Determine the (x, y) coordinate at the center of the cell enclosing the given text.  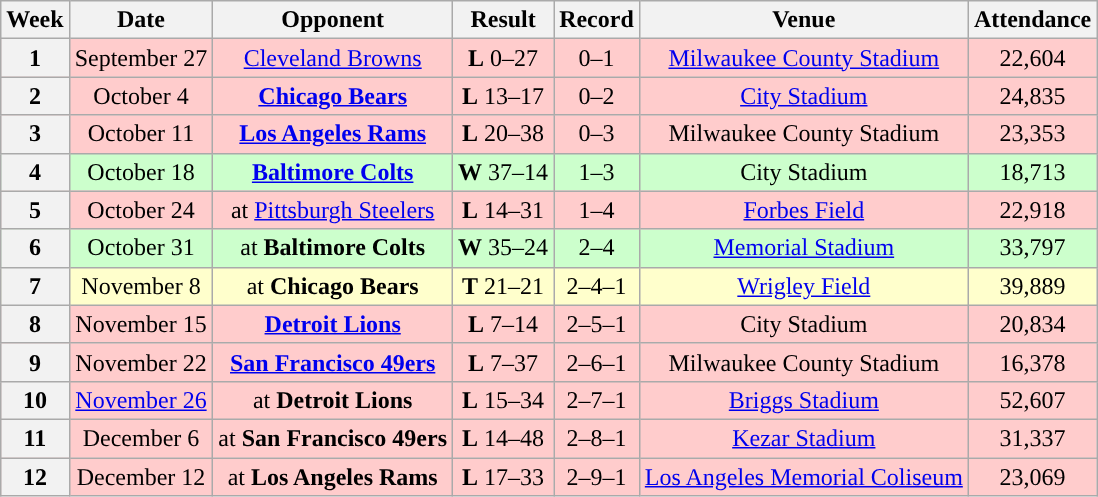
11 (35, 438)
October 18 (141, 172)
2–5–1 (597, 324)
December 6 (141, 438)
Record (597, 20)
at Chicago Bears (333, 286)
Briggs Stadium (804, 400)
San Francisco 49ers (333, 362)
at Pittsburgh Steelers (333, 210)
2–8–1 (597, 438)
10 (35, 400)
at Baltimore Colts (333, 248)
22,918 (1032, 210)
W 35–24 (504, 248)
Result (504, 20)
Wrigley Field (804, 286)
16,378 (1032, 362)
L 7–37 (504, 362)
0–2 (597, 96)
Kezar Stadium (804, 438)
3 (35, 134)
52,607 (1032, 400)
39,889 (1032, 286)
Detroit Lions (333, 324)
2–4–1 (597, 286)
0–3 (597, 134)
2–4 (597, 248)
4 (35, 172)
Forbes Field (804, 210)
5 (35, 210)
L 15–34 (504, 400)
L 17–33 (504, 477)
L 0–27 (504, 58)
2–7–1 (597, 400)
Venue (804, 20)
2–9–1 (597, 477)
2–6–1 (597, 362)
December 12 (141, 477)
October 31 (141, 248)
Los Angeles Memorial Coliseum (804, 477)
L 13–17 (504, 96)
Baltimore Colts (333, 172)
23,353 (1032, 134)
1 (35, 58)
L 7–14 (504, 324)
33,797 (1032, 248)
8 (35, 324)
7 (35, 286)
L 14–48 (504, 438)
Memorial Stadium (804, 248)
W 37–14 (504, 172)
20,834 (1032, 324)
Attendance (1032, 20)
November 15 (141, 324)
6 (35, 248)
at Los Angeles Rams (333, 477)
L 14–31 (504, 210)
31,337 (1032, 438)
at San Francisco 49ers (333, 438)
22,604 (1032, 58)
Week (35, 20)
October 4 (141, 96)
Cleveland Browns (333, 58)
at Detroit Lions (333, 400)
November 8 (141, 286)
1–4 (597, 210)
24,835 (1032, 96)
18,713 (1032, 172)
November 22 (141, 362)
1–3 (597, 172)
2 (35, 96)
T 21–21 (504, 286)
October 24 (141, 210)
Chicago Bears (333, 96)
Opponent (333, 20)
23,069 (1032, 477)
Los Angeles Rams (333, 134)
September 27 (141, 58)
November 26 (141, 400)
12 (35, 477)
Date (141, 20)
9 (35, 362)
0–1 (597, 58)
L 20–38 (504, 134)
October 11 (141, 134)
